Pinpoint the cell where the given text exists, returning its (x, y) midpoint coordinate. 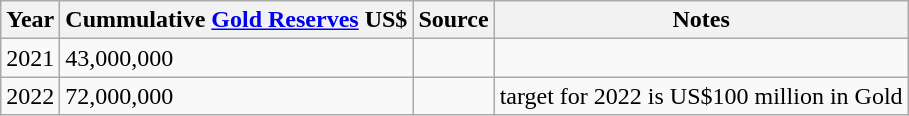
2021 (30, 58)
Notes (701, 20)
72,000,000 (236, 96)
target for 2022 is US$100 million in Gold (701, 96)
Source (454, 20)
43,000,000 (236, 58)
Year (30, 20)
2022 (30, 96)
Cummulative Gold Reserves US$ (236, 20)
